Output the [X, Y] coordinate of the center of the cell containing the given text.  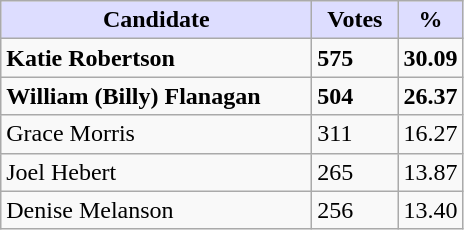
26.37 [430, 96]
Grace Morris [156, 134]
Katie Robertson [156, 58]
575 [355, 58]
504 [355, 96]
256 [355, 210]
13.40 [430, 210]
311 [355, 134]
13.87 [430, 172]
% [430, 20]
Denise Melanson [156, 210]
265 [355, 172]
30.09 [430, 58]
Candidate [156, 20]
Joel Hebert [156, 172]
Votes [355, 20]
16.27 [430, 134]
William (Billy) Flanagan [156, 96]
